Provide the [x, y] coordinate of the cell's center where the given text is located.  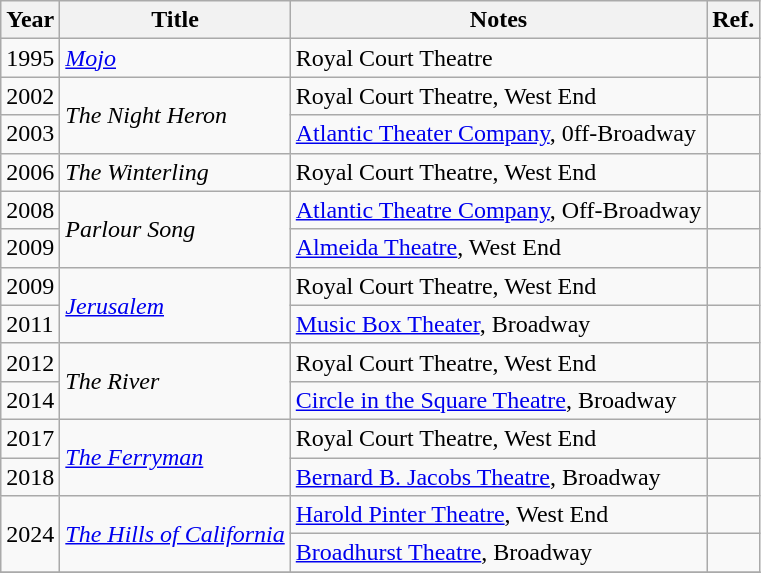
2024 [30, 534]
Almeida Theatre, West End [498, 248]
Year [30, 20]
2018 [30, 477]
Atlantic Theatre Company, Off-Broadway [498, 210]
2003 [30, 134]
The Winterling [175, 172]
2011 [30, 324]
The River [175, 381]
2008 [30, 210]
The Night Heron [175, 115]
The Ferryman [175, 457]
Royal Court Theatre [498, 58]
Ref. [734, 20]
Circle in the Square Theatre, Broadway [498, 400]
Title [175, 20]
2012 [30, 362]
Atlantic Theater Company, 0ff-Broadway [498, 134]
The Hills of California [175, 534]
2017 [30, 438]
Music Box Theater, Broadway [498, 324]
Parlour Song [175, 229]
2002 [30, 96]
2014 [30, 400]
Broadhurst Theatre, Broadway [498, 553]
2006 [30, 172]
Bernard B. Jacobs Theatre, Broadway [498, 477]
Notes [498, 20]
1995 [30, 58]
Jerusalem [175, 305]
Mojo [175, 58]
Harold Pinter Theatre, West End [498, 515]
